Search for the cell housing the specified text and yield its (x, y) center coordinate. 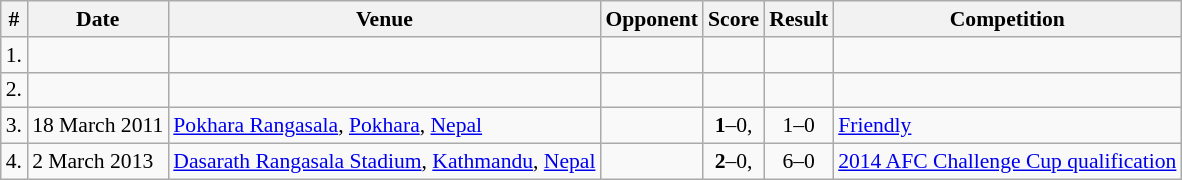
3. (14, 126)
2–0, (734, 162)
Score (734, 19)
2 March 2013 (98, 162)
2014 AFC Challenge Cup qualification (1007, 162)
# (14, 19)
1–0 (798, 126)
Competition (1007, 19)
4. (14, 162)
18 March 2011 (98, 126)
Dasarath Rangasala Stadium, Kathmandu, Nepal (384, 162)
Venue (384, 19)
Opponent (652, 19)
Friendly (1007, 126)
1. (14, 55)
Result (798, 19)
Date (98, 19)
2. (14, 90)
6–0 (798, 162)
Pokhara Rangasala, Pokhara, Nepal (384, 126)
1–0, (734, 126)
